Extract the [X, Y] coordinate from the center of the cell holding the provided text.  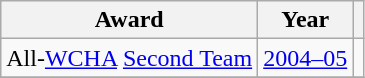
2004–05 [306, 58]
All-WCHA Second Team [130, 58]
Year [306, 20]
Award [130, 20]
